Determine the (x, y) coordinate at the center of the cell enclosing the given text.  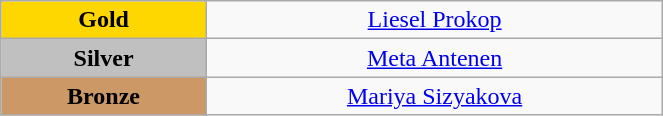
Mariya Sizyakova (434, 96)
Silver (104, 58)
Liesel Prokop (434, 20)
Meta Antenen (434, 58)
Bronze (104, 96)
Gold (104, 20)
